Detect which cell encompasses the target text, then output its [x, y] center coordinate. 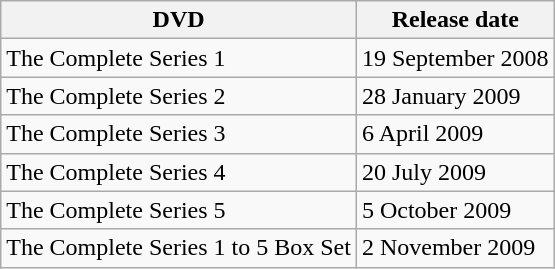
20 July 2009 [455, 172]
The Complete Series 4 [179, 172]
The Complete Series 2 [179, 96]
Release date [455, 20]
28 January 2009 [455, 96]
The Complete Series 1 [179, 58]
DVD [179, 20]
The Complete Series 5 [179, 210]
2 November 2009 [455, 248]
6 April 2009 [455, 134]
The Complete Series 3 [179, 134]
5 October 2009 [455, 210]
19 September 2008 [455, 58]
The Complete Series 1 to 5 Box Set [179, 248]
